Search for the cell housing the specified text and yield its (x, y) center coordinate. 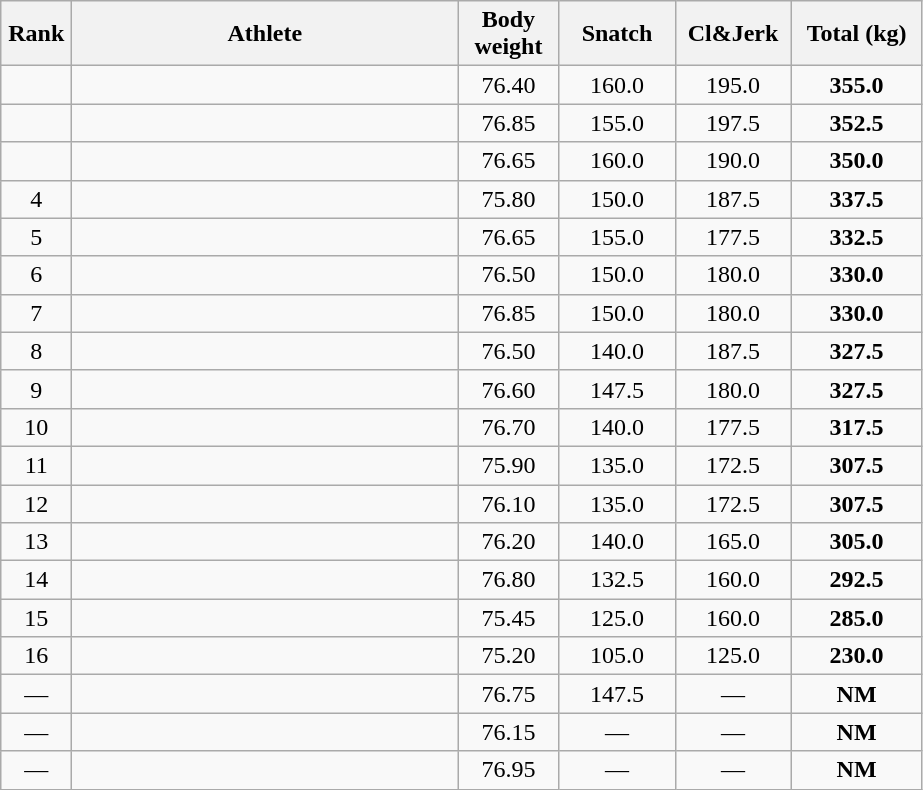
9 (36, 389)
13 (36, 542)
76.60 (508, 389)
Athlete (265, 34)
197.5 (733, 123)
Rank (36, 34)
4 (36, 199)
11 (36, 465)
285.0 (856, 618)
76.40 (508, 85)
75.20 (508, 656)
5 (36, 237)
6 (36, 275)
195.0 (733, 85)
8 (36, 351)
352.5 (856, 123)
105.0 (617, 656)
Cl&Jerk (733, 34)
15 (36, 618)
76.70 (508, 427)
337.5 (856, 199)
75.80 (508, 199)
7 (36, 313)
292.5 (856, 580)
75.90 (508, 465)
Body weight (508, 34)
190.0 (733, 161)
75.45 (508, 618)
76.75 (508, 694)
305.0 (856, 542)
Snatch (617, 34)
76.10 (508, 503)
76.20 (508, 542)
76.95 (508, 770)
10 (36, 427)
Total (kg) (856, 34)
12 (36, 503)
76.15 (508, 732)
16 (36, 656)
355.0 (856, 85)
132.5 (617, 580)
317.5 (856, 427)
230.0 (856, 656)
332.5 (856, 237)
165.0 (733, 542)
76.80 (508, 580)
350.0 (856, 161)
14 (36, 580)
